Pinpoint the cell where the given text exists, returning its (X, Y) midpoint coordinate. 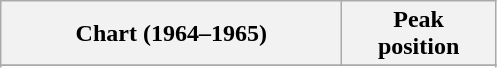
Chart (1964–1965) (172, 34)
Peakposition (419, 34)
